Determine the [X, Y] coordinate at the center of the cell enclosing the given text.  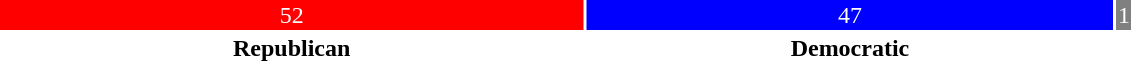
52 [292, 15]
47 [850, 15]
